Return the (X, Y) coordinate for the center point of the cell that contains the specified text.  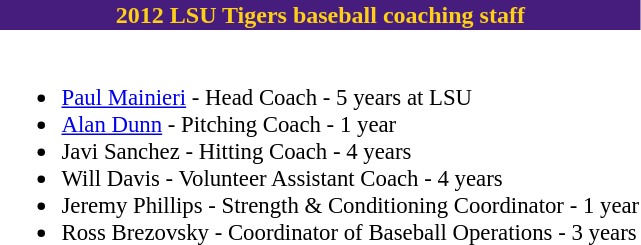
2012 LSU Tigers baseball coaching staff (320, 15)
